Provide the (x, y) coordinate of the cell's center where the given text is located.  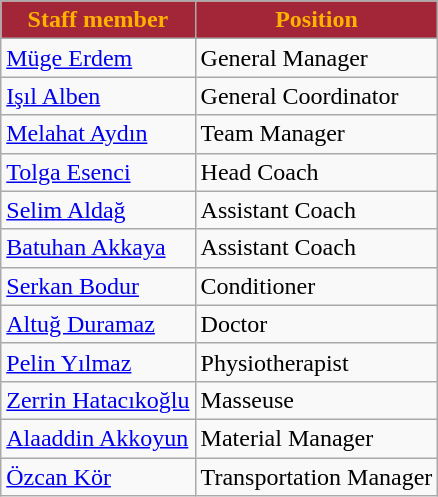
Batuhan Akkaya (98, 248)
General Coordinator (316, 96)
Alaaddin Akkoyun (98, 438)
Serkan Bodur (98, 286)
Melahat Aydın (98, 134)
Staff member (98, 20)
Position (316, 20)
Özcan Kör (98, 477)
Zerrin Hatacıkoğlu (98, 400)
Selim Aldağ (98, 210)
General Manager (316, 58)
Doctor (316, 324)
Conditioner (316, 286)
Transportation Manager (316, 477)
Müge Erdem (98, 58)
Physiotherapist (316, 362)
Material Manager (316, 438)
Masseuse (316, 400)
Pelin Yılmaz (98, 362)
Team Manager (316, 134)
Tolga Esenci (98, 172)
Head Coach (316, 172)
Işıl Alben (98, 96)
Altuğ Duramaz (98, 324)
